Pinpoint the cell where the given text exists, returning its (X, Y) midpoint coordinate. 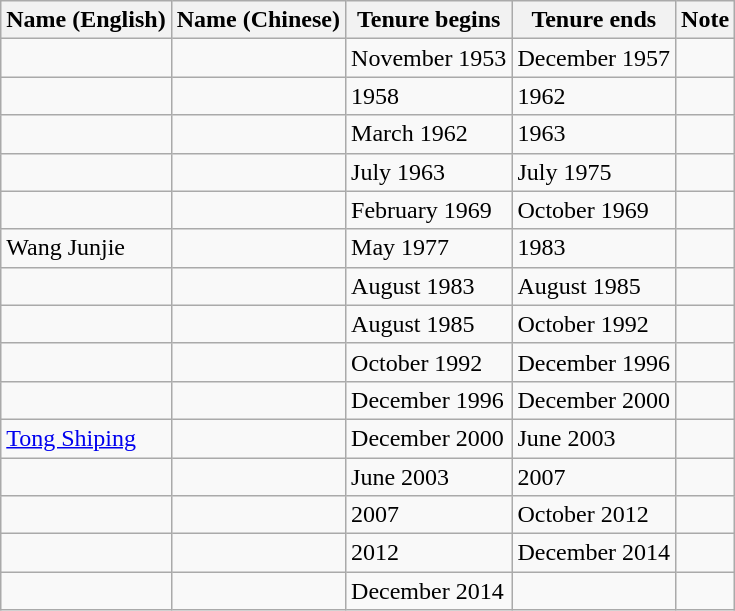
Tenure begins (429, 20)
1958 (429, 96)
1983 (594, 248)
1962 (594, 96)
Tenure ends (594, 20)
March 1962 (429, 134)
December 1957 (594, 58)
Tong Shiping (86, 438)
October 1969 (594, 210)
July 1975 (594, 172)
November 1953 (429, 58)
July 1963 (429, 172)
Note (706, 20)
Name (English) (86, 20)
2012 (429, 553)
1963 (594, 134)
October 2012 (594, 515)
Name (Chinese) (258, 20)
August 1983 (429, 286)
February 1969 (429, 210)
May 1977 (429, 248)
Wang Junjie (86, 248)
